Search for the cell housing the specified text and yield its [X, Y] center coordinate. 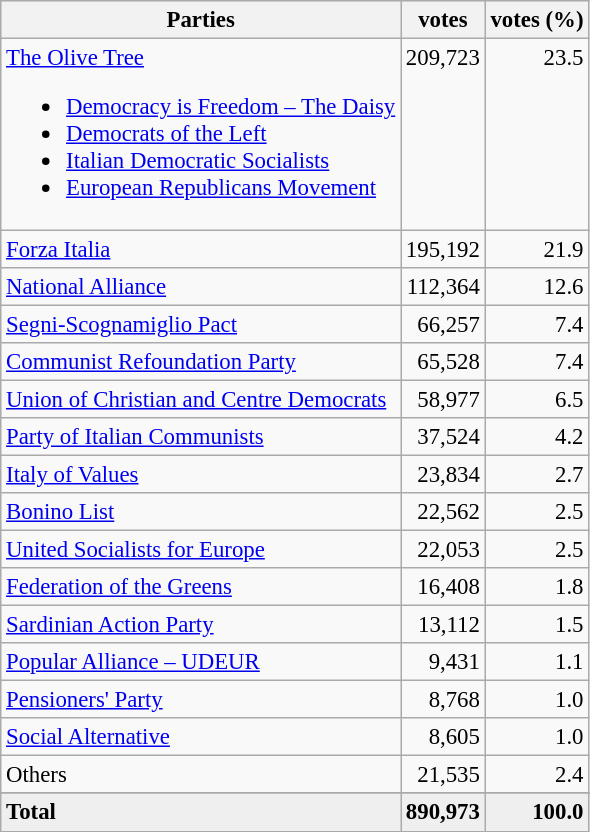
2.4 [537, 775]
Sardinian Action Party [201, 625]
Union of Christian and Centre Democrats [201, 399]
13,112 [444, 625]
Forza Italia [201, 249]
1.8 [537, 587]
23.5 [537, 134]
12.6 [537, 286]
Social Alternative [201, 737]
65,528 [444, 361]
United Socialists for Europe [201, 549]
Popular Alliance – UDEUR [201, 662]
The Olive TreeDemocracy is Freedom – The DaisyDemocrats of the LeftItalian Democratic SocialistsEuropean Republicans Movement [201, 134]
100.0 [537, 813]
9,431 [444, 662]
Party of Italian Communists [201, 437]
8,768 [444, 700]
Communist Refoundation Party [201, 361]
Federation of the Greens [201, 587]
votes (%) [537, 20]
Others [201, 775]
16,408 [444, 587]
112,364 [444, 286]
2.7 [537, 474]
8,605 [444, 737]
1.5 [537, 625]
Total [201, 813]
22,562 [444, 512]
1.1 [537, 662]
Segni-Scognamiglio Pact [201, 324]
37,524 [444, 437]
National Alliance [201, 286]
21,535 [444, 775]
votes [444, 20]
Parties [201, 20]
Bonino List [201, 512]
21.9 [537, 249]
Pensioners' Party [201, 700]
Italy of Values [201, 474]
66,257 [444, 324]
890,973 [444, 813]
23,834 [444, 474]
209,723 [444, 134]
58,977 [444, 399]
195,192 [444, 249]
22,053 [444, 549]
4.2 [537, 437]
6.5 [537, 399]
